Scan for the cell matching the given text and deliver its [x, y] coordinate at center. 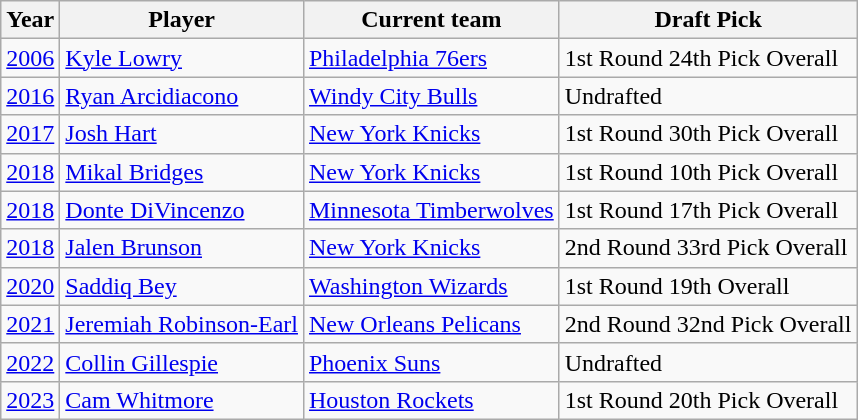
1st Round 19th Overall [708, 286]
2nd Round 32nd Pick Overall [708, 324]
2nd Round 33rd Pick Overall [708, 248]
Draft Pick [708, 20]
1st Round 24th Pick Overall [708, 58]
Windy City Bulls [431, 96]
2016 [30, 96]
Philadelphia 76ers [431, 58]
Ryan Arcidiacono [182, 96]
2006 [30, 58]
Kyle Lowry [182, 58]
1st Round 30th Pick Overall [708, 134]
Houston Rockets [431, 400]
Collin Gillespie [182, 362]
Jalen Brunson [182, 248]
Minnesota Timberwolves [431, 210]
2020 [30, 286]
New Orleans Pelicans [431, 324]
Washington Wizards [431, 286]
2021 [30, 324]
1st Round 20th Pick Overall [708, 400]
Saddiq Bey [182, 286]
Jeremiah Robinson-Earl [182, 324]
Cam Whitmore [182, 400]
Year [30, 20]
Mikal Bridges [182, 172]
2023 [30, 400]
2022 [30, 362]
1st Round 17th Pick Overall [708, 210]
1st Round 10th Pick Overall [708, 172]
Phoenix Suns [431, 362]
Current team [431, 20]
2017 [30, 134]
Josh Hart [182, 134]
Donte DiVincenzo [182, 210]
Player [182, 20]
